Extract the [X, Y] coordinate from the center of the cell holding the provided text.  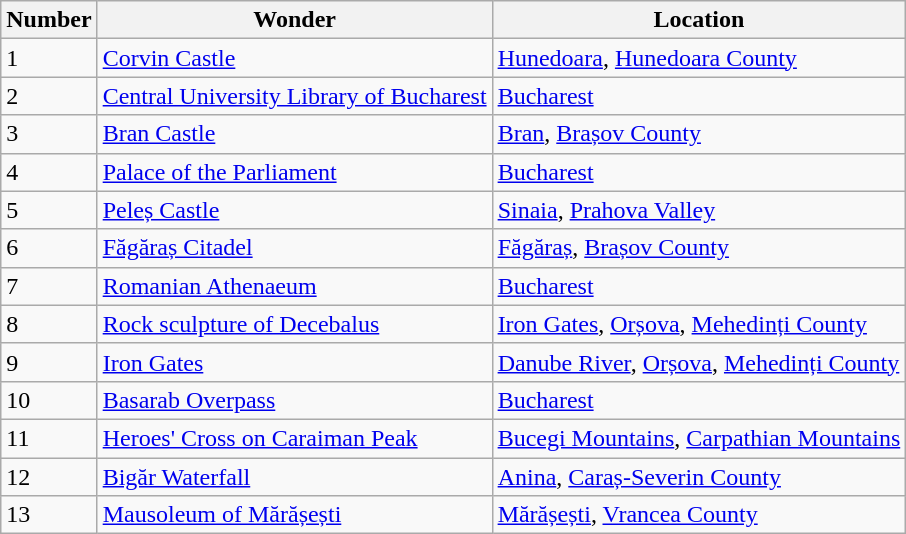
Palace of the Parliament [294, 172]
Wonder [294, 20]
9 [49, 362]
Mausoleum of Mărășești [294, 515]
10 [49, 400]
Bran, Brașov County [699, 134]
3 [49, 134]
4 [49, 172]
Corvin Castle [294, 58]
Bucegi Mountains, Carpathian Mountains [699, 438]
1 [49, 58]
Bran Castle [294, 134]
Iron Gates [294, 362]
11 [49, 438]
Iron Gates, Orșova, Mehedinți County [699, 324]
8 [49, 324]
Bigăr Waterfall [294, 477]
6 [49, 248]
Heroes' Cross on Caraiman Peak [294, 438]
Peleș Castle [294, 210]
Sinaia, Prahova Valley [699, 210]
Number [49, 20]
Basarab Overpass [294, 400]
Location [699, 20]
Danube River, Orșova, Mehedinți County [699, 362]
Mărășești, Vrancea County [699, 515]
Central University Library of Bucharest [294, 96]
5 [49, 210]
Făgăraș, Brașov County [699, 248]
12 [49, 477]
2 [49, 96]
Rock sculpture of Decebalus [294, 324]
Romanian Athenaeum [294, 286]
Hunedoara, Hunedoara County [699, 58]
Făgăraș Citadel [294, 248]
13 [49, 515]
Anina, Caraș-Severin County [699, 477]
7 [49, 286]
